Search for the cell housing the specified text and yield its (x, y) center coordinate. 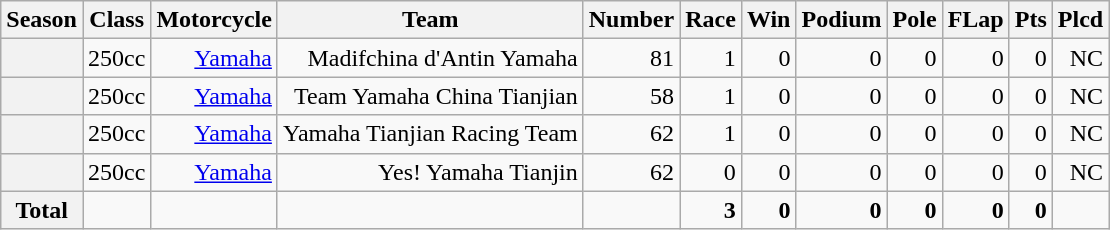
Plcd (1080, 20)
Yamaha Tianjian Racing Team (430, 134)
Win (768, 20)
Team Yamaha China Tianjian (430, 96)
58 (631, 96)
Season (42, 20)
FLap (976, 20)
Number (631, 20)
3 (711, 210)
Total (42, 210)
Team (430, 20)
Pole (914, 20)
Podium (842, 20)
Pts (1030, 20)
Class (116, 20)
Yes! Yamaha Tianjin (430, 172)
Madifchina d'Antin Yamaha (430, 58)
Motorcycle (214, 20)
Race (711, 20)
81 (631, 58)
